Detect which cell encompasses the target text, then output its (X, Y) center coordinate. 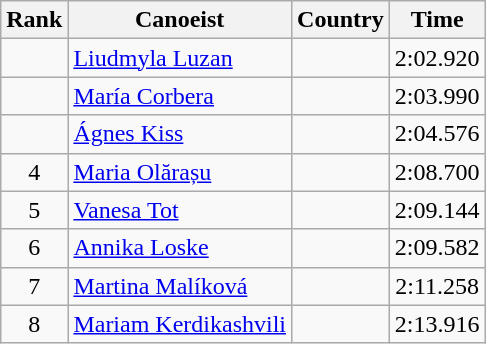
2:13.916 (437, 324)
María Corbera (180, 96)
Vanesa Tot (180, 210)
Martina Malíková (180, 286)
2:08.700 (437, 172)
Rank (34, 20)
2:09.582 (437, 248)
Ágnes Kiss (180, 134)
8 (34, 324)
2:02.920 (437, 58)
2:03.990 (437, 96)
2:09.144 (437, 210)
5 (34, 210)
6 (34, 248)
Country (341, 20)
Maria Olărașu (180, 172)
Annika Loske (180, 248)
Liudmyla Luzan (180, 58)
Mariam Kerdikashvili (180, 324)
Canoeist (180, 20)
7 (34, 286)
2:04.576 (437, 134)
4 (34, 172)
2:11.258 (437, 286)
Time (437, 20)
